Scan for the cell matching the given text and deliver its (x, y) coordinate at center. 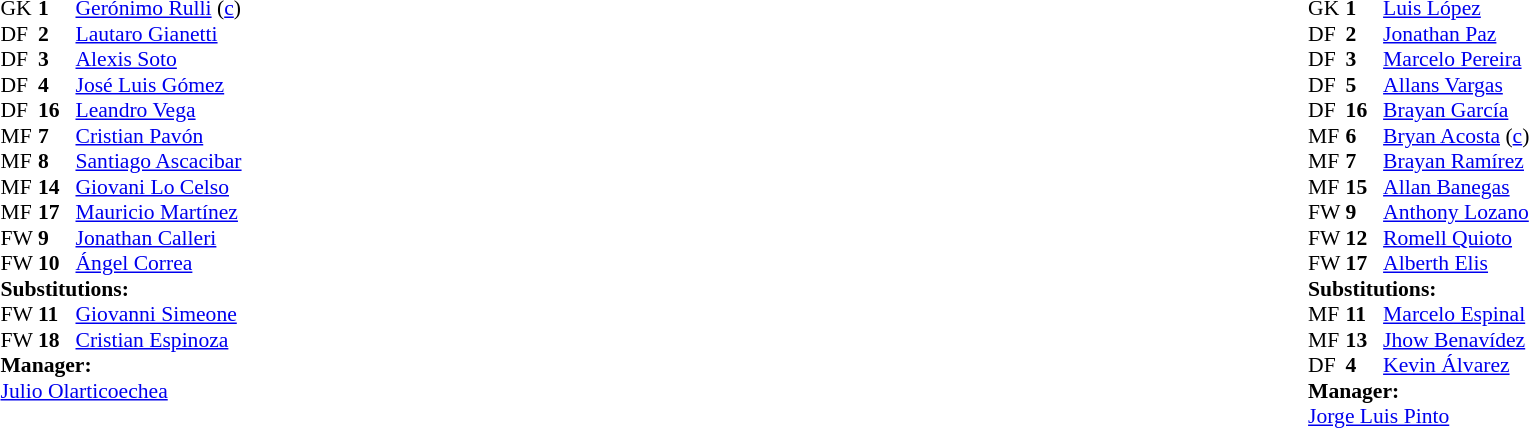
Mauricio Martínez (159, 213)
13 (1365, 340)
Anthony Lozano (1456, 213)
Brayan Ramírez (1456, 161)
Allan Banegas (1456, 187)
Romell Quioto (1456, 238)
14 (57, 187)
Giovanni Simeone (159, 315)
José Luis Gómez (159, 85)
8 (57, 161)
Julio Olarticoechea (120, 391)
Ángel Correa (159, 263)
Lautaro Gianetti (159, 34)
Kevin Álvarez (1456, 365)
15 (1365, 187)
Cristian Pavón (159, 136)
Bryan Acosta (c) (1456, 136)
Marcelo Pereira (1456, 59)
Jonathan Calleri (159, 238)
18 (57, 340)
5 (1365, 85)
10 (57, 263)
Marcelo Espinal (1456, 315)
Santiago Ascacibar (159, 161)
6 (1365, 136)
Alberth Elis (1456, 263)
Leandro Vega (159, 111)
12 (1365, 238)
Giovani Lo Celso (159, 187)
Jhow Benavídez (1456, 340)
Allans Vargas (1456, 85)
Brayan García (1456, 111)
Jonathan Paz (1456, 34)
Alexis Soto (159, 59)
Cristian Espinoza (159, 340)
